Locate the cell with the specified text and output its [X, Y] center coordinate. 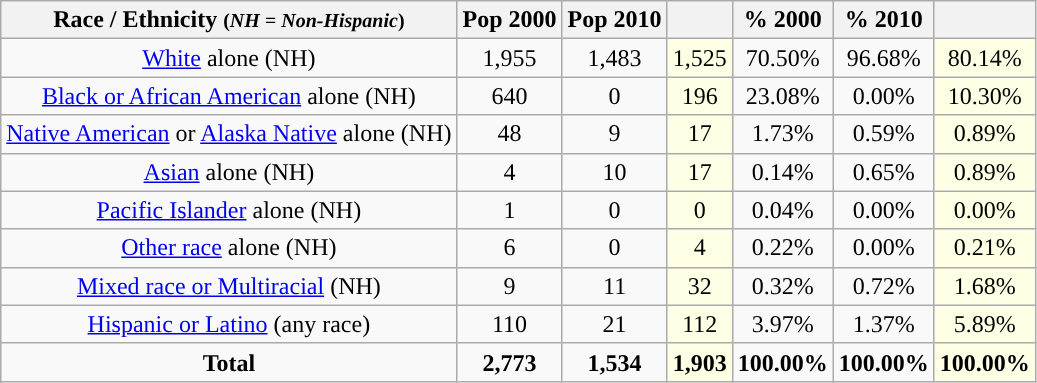
0.59% [884, 134]
112 [700, 324]
Other race alone (NH) [229, 248]
% 2000 [782, 20]
1,955 [510, 58]
0.22% [782, 248]
6 [510, 248]
640 [510, 96]
1.73% [782, 134]
Pop 2000 [510, 20]
5.89% [984, 324]
0.04% [782, 210]
Native American or Alaska Native alone (NH) [229, 134]
196 [700, 96]
21 [614, 324]
0.21% [984, 248]
1.68% [984, 286]
Pacific Islander alone (NH) [229, 210]
70.50% [782, 58]
Pop 2010 [614, 20]
Hispanic or Latino (any race) [229, 324]
11 [614, 286]
1.37% [884, 324]
110 [510, 324]
96.68% [884, 58]
White alone (NH) [229, 58]
2,773 [510, 362]
48 [510, 134]
10 [614, 172]
0.14% [782, 172]
1 [510, 210]
32 [700, 286]
1,483 [614, 58]
1,534 [614, 362]
0.65% [884, 172]
0.32% [782, 286]
Race / Ethnicity (NH = Non-Hispanic) [229, 20]
1,525 [700, 58]
1,903 [700, 362]
0.72% [884, 286]
Black or African American alone (NH) [229, 96]
3.97% [782, 324]
80.14% [984, 58]
10.30% [984, 96]
% 2010 [884, 20]
Mixed race or Multiracial (NH) [229, 286]
Total [229, 362]
Asian alone (NH) [229, 172]
23.08% [782, 96]
